Identify which cell holds the provided text, then report its [X, Y] central coordinate. 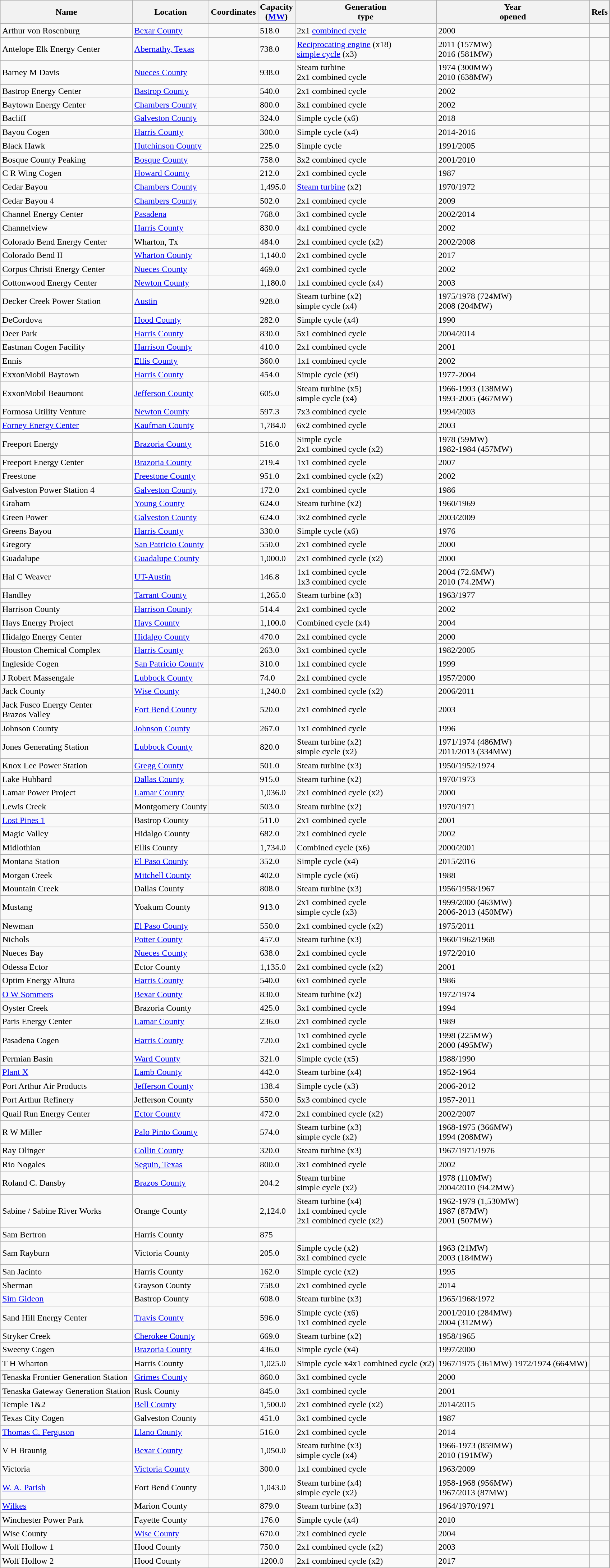
Hutchinson County [170, 146]
1989 [513, 1022]
Montgomery County [170, 806]
Wharton County [170, 255]
502.0 [276, 200]
Simple cycle (x5) [366, 1059]
1956/1958/1967 [513, 888]
R W Miller [66, 1132]
1,100.0 [276, 623]
Cedar Bayou 4 [66, 200]
1975/1978 (724MW)2008 (204MW) [513, 301]
470.0 [276, 636]
1972/1974 [513, 994]
Deer Park [66, 333]
Freeport Energy Center [66, 463]
ExxonMobil Beaumont [66, 393]
1970/1973 [513, 779]
451.0 [276, 1418]
Bacliff [66, 118]
Antelope Elk Energy Center [66, 49]
Bosque County [170, 159]
Steam turbine (x3)simple cycle (x2) [366, 1132]
1975/2011 [513, 926]
Galveston Power Station 4 [66, 490]
Seguin, Texas [170, 1164]
Freestone County [170, 476]
6x2 combined cycle [366, 425]
2006/2011 [513, 691]
638.0 [276, 953]
1970/1971 [513, 806]
UT-Austin [170, 577]
Potter County [170, 940]
Lamb County [170, 1072]
2001/2010 [513, 159]
410.0 [276, 347]
845.0 [276, 1391]
Pasadena [170, 214]
Rio Nogales [66, 1164]
913.0 [276, 907]
Young County [170, 504]
425.0 [276, 1008]
Wolf Hollow 2 [66, 1561]
Colorado Bend II [66, 255]
Travis County [170, 1317]
Baytown Energy Center [66, 105]
1963/1977 [513, 595]
Morgan Creek [66, 875]
212.0 [276, 173]
Wharton, Tx [170, 242]
2004 (72.6MW)2010 (74.2MW) [513, 577]
Hays County [170, 623]
Ray Olinger [66, 1150]
Grayson County [170, 1285]
Green Power [66, 517]
1x1 combined cycle 1x3 combined cycle [366, 577]
2003/2009 [513, 517]
518.0 [276, 31]
Cottonwood Energy Center [66, 283]
Lake Hubbard [66, 779]
1950/1952/1974 [513, 765]
Fayette County [170, 1520]
1,025.0 [276, 1363]
Eastman Cogen Facility [66, 347]
Kaufman County [170, 425]
324.0 [276, 118]
Coordinates [233, 12]
2009 [513, 200]
Bayou Cogen [66, 132]
Midlothian [66, 847]
1972/2010 [513, 953]
W. A. Parish [66, 1488]
2015/2016 [513, 861]
330.0 [276, 531]
Refs [600, 12]
1,050.0 [276, 1450]
Channelview [66, 228]
1964/1970/1971 [513, 1506]
574.0 [276, 1132]
Sim Gideon [66, 1299]
Thomas C. Ferguson [66, 1432]
Sabine / Sabine River Works [66, 1211]
San Jacinto [66, 1272]
2002/2014 [513, 214]
520.0 [276, 710]
Guadalupe [66, 558]
Barney M Davis [66, 73]
Corpus Christi Energy Center [66, 269]
Port Arthur Air Products [66, 1086]
ExxonMobil Baytown [66, 374]
1960/1962/1968 [513, 940]
Hays Energy Project [66, 623]
501.0 [276, 765]
1,784.0 [276, 425]
1994/2003 [513, 412]
5x3 combined cycle [366, 1100]
Wolf Hollow 1 [66, 1547]
Cherokee County [170, 1336]
Hal C Weaver [66, 577]
J Robert Massengale [66, 677]
Tenaska Frontier Generation Station [66, 1377]
Grimes County [170, 1377]
Ward County [170, 1059]
Ennis [66, 361]
670.0 [276, 1533]
484.0 [276, 242]
1,140.0 [276, 255]
Plant X [66, 1072]
1978 (110MW)2004/2010 (94.2MW) [513, 1183]
1967/1971/1976 [513, 1150]
162.0 [276, 1272]
Sherman [66, 1285]
1999 [513, 664]
Port Arthur Refinery [66, 1100]
928.0 [276, 301]
Lamar Power Project [66, 793]
1958/1965 [513, 1336]
6x1 combined cycle [366, 981]
Steam turbine (x2)simple cycle (x2) [366, 747]
Guadalupe County [170, 558]
Lost Pines 1 [66, 820]
669.0 [276, 1336]
Houston Chemical Complex [66, 650]
Simple cycle x4x1 combined cycle (x2) [366, 1363]
1996 [513, 728]
Steam turbinesimple cycle (x2) [366, 1183]
Temple 1&2 [66, 1404]
1988/1990 [513, 1059]
Palo Pinto County [170, 1132]
Steam turbine (x4) [366, 1072]
310.0 [276, 664]
457.0 [276, 940]
Freeport Energy [66, 444]
74.0 [276, 677]
1200.0 [276, 1561]
Llano County [170, 1432]
Mitchell County [170, 875]
1995 [513, 1272]
Steam turbine (x3)simple cycle (x4) [366, 1450]
Jack County [66, 691]
442.0 [276, 1072]
Greens Bayou [66, 531]
Yearopened [513, 12]
C R Wing Cogen [66, 173]
267.0 [276, 728]
176.0 [276, 1520]
1x1 combined cycle (x4) [366, 283]
402.0 [276, 875]
915.0 [276, 779]
Mustang [66, 907]
V H Braunig [66, 1450]
2004/2014 [513, 333]
Collin County [170, 1150]
Simple cycle (x9) [366, 374]
469.0 [276, 269]
454.0 [276, 374]
Handley [66, 595]
Steam turbine (x4)1x1 combined cycle2x1 combined cycle (x2) [366, 1211]
2014-2016 [513, 132]
514.4 [276, 609]
768.0 [276, 214]
321.0 [276, 1059]
Steam turbine (x2)simple cycle (x4) [366, 301]
938.0 [276, 73]
282.0 [276, 320]
146.8 [276, 577]
Orange County [170, 1211]
2014/2015 [513, 1404]
1974 (300MW)2010 (638MW) [513, 73]
Reciprocating engine (x18)simple cycle (x3) [366, 49]
750.0 [276, 1547]
Wilkes [66, 1506]
Victoria [66, 1469]
1,495.0 [276, 187]
Jones Generating Station [66, 747]
1976 [513, 531]
Bastrop Energy Center [66, 91]
Magic Valley [66, 834]
360.0 [276, 361]
Odessa Ector [66, 967]
2006-2012 [513, 1086]
1966-1973 (859MW)2010 (191MW) [513, 1450]
1977-2004 [513, 374]
2011 (157MW)2016 (581MW) [513, 49]
Forney Energy Center [66, 425]
1,036.0 [276, 793]
Permian Basin [66, 1059]
Steam turbine (x5)simple cycle (x4) [366, 393]
738.0 [276, 49]
1965/1968/1972 [513, 1299]
605.0 [276, 393]
225.0 [276, 146]
2000/2001 [513, 847]
511.0 [276, 820]
820.0 [276, 747]
951.0 [276, 476]
608.0 [276, 1299]
1999/2000 (463MW)2006-2013 (450MW) [513, 907]
1,265.0 [276, 595]
Combined cycle (x6) [366, 847]
2001/2010 (284MW)2004 (312MW) [513, 1317]
1,135.0 [276, 967]
4x1 combined cycle [366, 228]
597.3 [276, 412]
596.0 [276, 1317]
352.0 [276, 861]
2018 [513, 118]
1958-1968 (956MW)1967/2013 (87MW) [513, 1488]
5x1 combined cycle [366, 333]
2007 [513, 463]
Simple cycle2x1 combined cycle (x2) [366, 444]
Arthur von Rosenburg [66, 31]
Simple cycle (x2) [366, 1272]
682.0 [276, 834]
Simple cycle (x2)3x1 combined cycle [366, 1253]
Stryker Creek [66, 1336]
Knox Lee Power Station [66, 765]
Marion County [170, 1506]
Colorado Bend Energy Center [66, 242]
Paris Energy Center [66, 1022]
DeCordova [66, 320]
2002/2008 [513, 242]
Simple cycle (x6)1x1 combined cycle [366, 1317]
T H Wharton [66, 1363]
Sam Bertron [66, 1235]
Ingleside Cogen [66, 664]
Howard County [170, 173]
Location [170, 12]
Tenaska Gateway Generation Station [66, 1391]
263.0 [276, 650]
Pasadena Cogen [66, 1040]
Roland C. Dansby [66, 1183]
1968-1975 (366MW)1994 (208MW) [513, 1132]
Yoakum County [170, 907]
Mountain Creek [66, 888]
Winchester Power Park [66, 1520]
1,000.0 [276, 558]
Capacity(MW) [276, 12]
Black Hawk [66, 146]
2x1 combined cyclesimple cycle (x3) [366, 907]
1,240.0 [276, 691]
Name [66, 12]
Texas City Cogen [66, 1418]
Gregory [66, 545]
860.0 [276, 1377]
1997/2000 [513, 1350]
Generationtype [366, 12]
Nueces Bay [66, 953]
2002/2007 [513, 1113]
Gregg County [170, 765]
1962-1979 (1,530MW)1987 (87MW)2001 (507MW) [513, 1211]
205.0 [276, 1253]
1,500.0 [276, 1404]
Quail Run Energy Center [66, 1113]
720.0 [276, 1040]
172.0 [276, 490]
236.0 [276, 1022]
1998 (225MW)2000 (495MW) [513, 1040]
503.0 [276, 806]
808.0 [276, 888]
Decker Creek Power Station [66, 301]
Tarrant County [170, 595]
1,180.0 [276, 283]
1967/1975 (361MW) 1972/1974 (664MW) [513, 1363]
Hidalgo Energy Center [66, 636]
Sweeny Cogen [66, 1350]
1982/2005 [513, 650]
Graham [66, 504]
Newman [66, 926]
2010 [513, 1520]
1,734.0 [276, 847]
Montana Station [66, 861]
Steam turbine (x4)simple cycle (x2) [366, 1488]
Cedar Bayou [66, 187]
1x1 combined cycle2x1 combined cycle [366, 1040]
1963 (21MW)2003 (184MW) [513, 1253]
Simple cycle [366, 146]
Brazos County [170, 1183]
1952-1964 [513, 1072]
1994 [513, 1008]
Optim Energy Altura [66, 981]
879.0 [276, 1506]
204.2 [276, 1183]
Nichols [66, 940]
1960/1969 [513, 504]
Bosque County Peaking [66, 159]
1990 [513, 320]
Formosa Utility Venture [66, 412]
1971/1974 (486MW)2011/2013 (334MW) [513, 747]
1991/2005 [513, 146]
1966-1993 (138MW)1993-2005 (467MW) [513, 393]
1970/1972 [513, 187]
472.0 [276, 1113]
1,043.0 [276, 1488]
2,124.0 [276, 1211]
1957-2011 [513, 1100]
Abernathy, Texas [170, 49]
320.0 [276, 1150]
Oyster Creek [66, 1008]
219.4 [276, 463]
Channel Energy Center [66, 214]
1978 (59MW)1982-1984 (457MW) [513, 444]
Freestone [66, 476]
Sam Rayburn [66, 1253]
Lewis Creek [66, 806]
875 [276, 1235]
1957/2000 [513, 677]
1988 [513, 875]
Steam turbine2x1 combined cycle [366, 73]
O W Sommers [66, 994]
1963/2009 [513, 1469]
436.0 [276, 1350]
Rusk County [170, 1391]
7x3 combined cycle [366, 412]
Austin [170, 301]
Simple cycle (x3) [366, 1086]
138.4 [276, 1086]
Combined cycle (x4) [366, 623]
Bell County [170, 1404]
Jack Fusco Energy CenterBrazos Valley [66, 710]
Sand Hill Energy Center [66, 1317]
